Pinpoint the cell where the given text exists, returning its [x, y] midpoint coordinate. 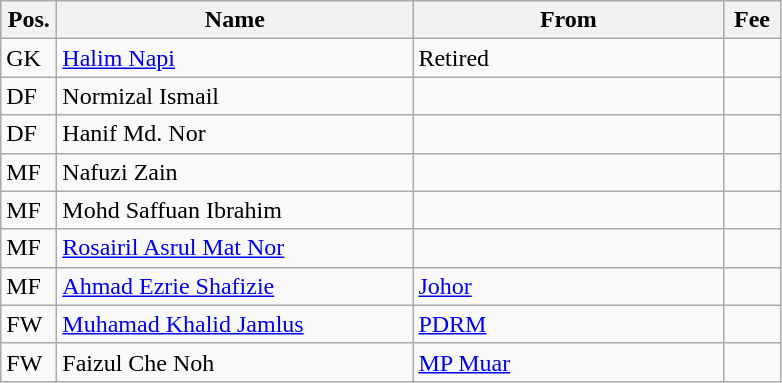
Fee [752, 20]
Rosairil Asrul Mat Nor [235, 248]
From [568, 20]
Nafuzi Zain [235, 172]
Hanif Md. Nor [235, 134]
MP Muar [568, 362]
PDRM [568, 324]
Pos. [29, 20]
Normizal Ismail [235, 96]
Retired [568, 58]
GK [29, 58]
Ahmad Ezrie Shafizie [235, 286]
Muhamad Khalid Jamlus [235, 324]
Johor [568, 286]
Halim Napi [235, 58]
Name [235, 20]
Faizul Che Noh [235, 362]
Mohd Saffuan Ibrahim [235, 210]
